Determine the (X, Y) coordinate at the center of the cell enclosing the given text.  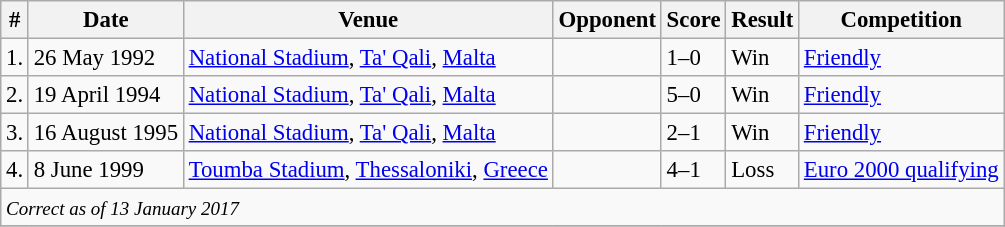
Euro 2000 qualifying (902, 170)
8 June 1999 (106, 170)
Competition (902, 20)
Opponent (607, 20)
Loss (762, 170)
2–1 (694, 133)
5–0 (694, 95)
4. (15, 170)
1. (15, 58)
Venue (368, 20)
26 May 1992 (106, 58)
19 April 1994 (106, 95)
1–0 (694, 58)
Result (762, 20)
16 August 1995 (106, 133)
Toumba Stadium, Thessaloniki, Greece (368, 170)
# (15, 20)
2. (15, 95)
Score (694, 20)
4–1 (694, 170)
Correct as of 13 January 2017 (502, 208)
Date (106, 20)
3. (15, 133)
